Find where the given text appears and provide that cell's center as [x, y] coordinate. 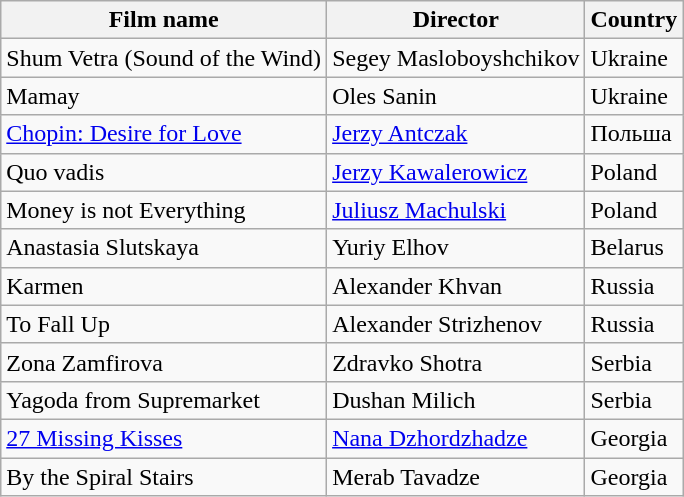
Quo vadis [164, 172]
Merab Tavadze [456, 477]
Director [456, 20]
Yagoda from Supremarket [164, 400]
Segey Masloboyshchikov [456, 58]
Jerzy Antczak [456, 134]
Money is not Everything [164, 210]
Yuriy Elhov [456, 248]
Film name [164, 20]
Alexander Strizhenov [456, 324]
Juliusz Machulski [456, 210]
To Fall Up [164, 324]
By the Spiral Stairs [164, 477]
Shum Vetra (Sound of the Wind) [164, 58]
Польша [634, 134]
Anastasia Slutskaya [164, 248]
Jerzy Kawalerowicz [456, 172]
Alexander Khvan [456, 286]
Chopin: Desire for Love [164, 134]
Zdravko Shotra [456, 362]
Karmen [164, 286]
Mamay [164, 96]
Dushan Milich [456, 400]
Nana Dzhordzhadze [456, 438]
Belarus [634, 248]
Oles Sanin [456, 96]
Country [634, 20]
27 Missing Kisses [164, 438]
Zona Zamfirova [164, 362]
